Detect which cell encompasses the target text, then output its [x, y] center coordinate. 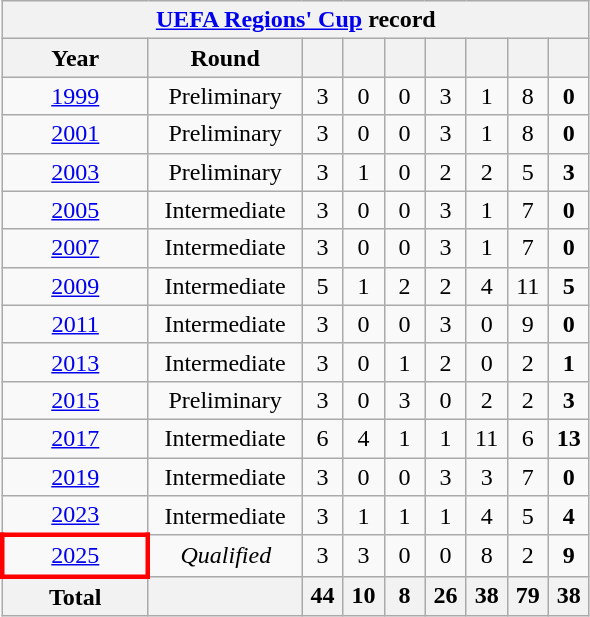
2017 [75, 438]
44 [322, 596]
2013 [75, 362]
2011 [75, 324]
79 [528, 596]
10 [364, 596]
2015 [75, 400]
2007 [75, 248]
2023 [75, 516]
1999 [75, 96]
13 [568, 438]
UEFA Regions' Cup record [296, 20]
2005 [75, 210]
2025 [75, 556]
Qualified [225, 556]
2003 [75, 172]
Round [225, 58]
26 [446, 596]
2009 [75, 286]
2001 [75, 134]
Total [75, 596]
2019 [75, 477]
Year [75, 58]
